Locate the cell with the specified text and output its (x, y) center coordinate. 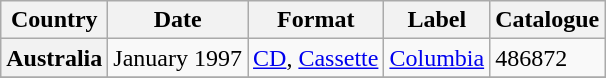
Label (437, 20)
Australia (54, 58)
Date (178, 20)
486872 (548, 58)
Format (316, 20)
Columbia (437, 58)
Country (54, 20)
January 1997 (178, 58)
CD, Cassette (316, 58)
Catalogue (548, 20)
